Identify which cell holds the provided text, then report its [x, y] central coordinate. 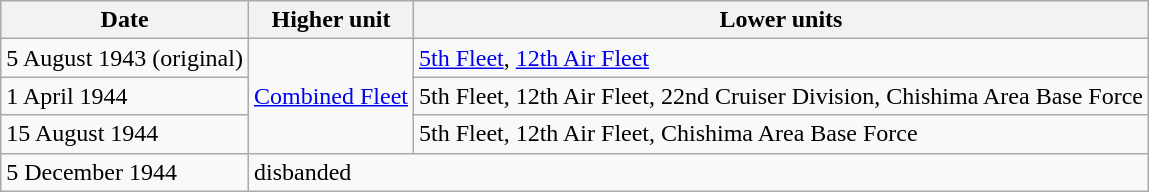
Higher unit [330, 20]
5th Fleet, 12th Air Fleet [782, 58]
1 April 1944 [125, 96]
15 August 1944 [125, 134]
Lower units [782, 20]
5 August 1943 (original) [125, 58]
Combined Fleet [330, 96]
Date [125, 20]
5 December 1944 [125, 172]
5th Fleet, 12th Air Fleet, 22nd Cruiser Division, Chishima Area Base Force [782, 96]
disbanded [698, 172]
5th Fleet, 12th Air Fleet, Chishima Area Base Force [782, 134]
